Pinpoint the cell where the given text exists, returning its [X, Y] midpoint coordinate. 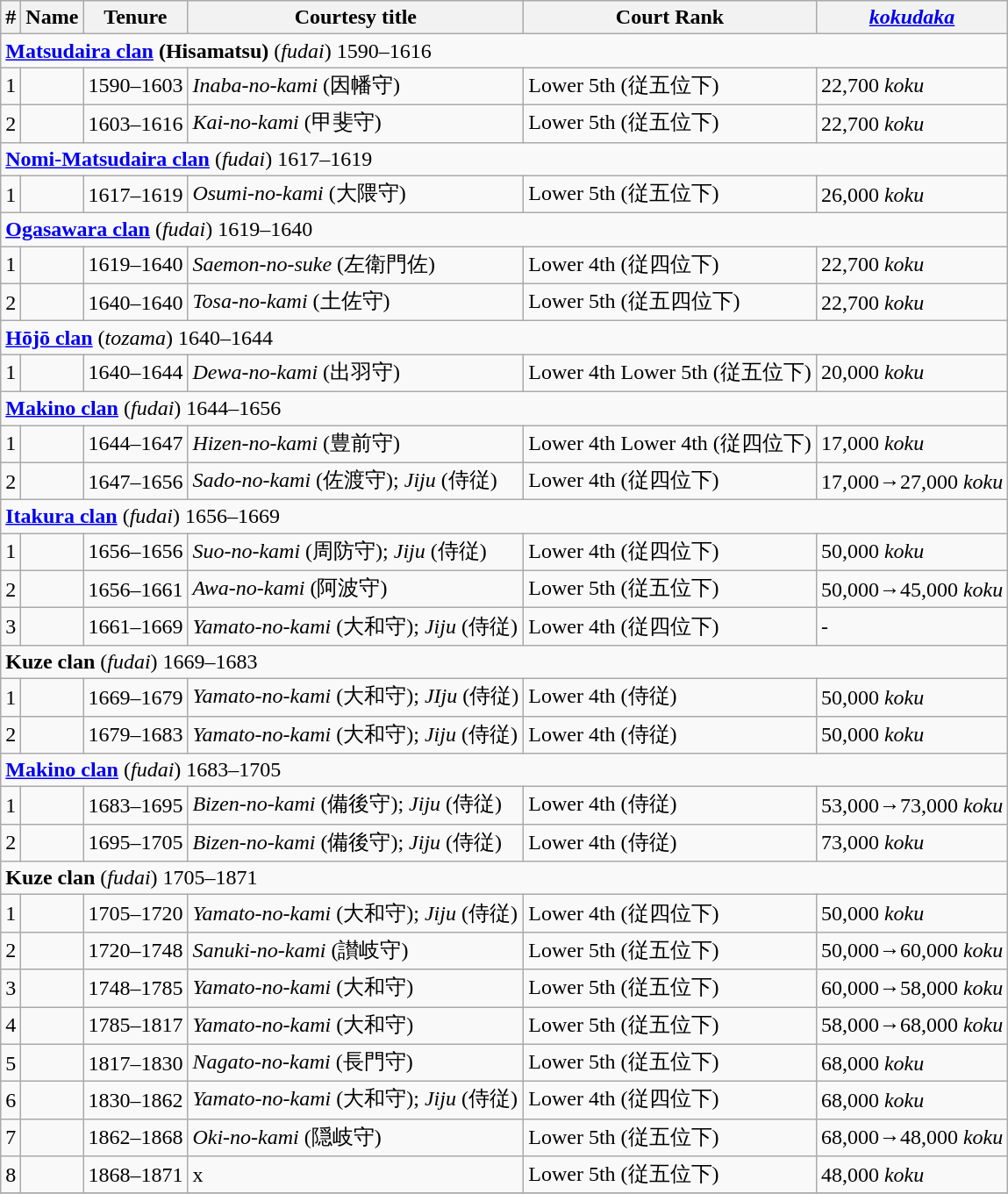
1640–1640 [135, 302]
1619–1640 [135, 265]
73,000 koku [911, 842]
Matsudaira clan (Hisamatsu) (fudai) 1590–1616 [504, 51]
1830–1862 [135, 1100]
1656–1661 [135, 590]
Awa-no-kami (阿波守) [356, 590]
Osumi-no-kami (大隈守) [356, 195]
Yamato-no-kami (大和守); JIju (侍従) [356, 697]
Sanuki-no-kami (讃岐守) [356, 951]
1868–1871 [135, 1176]
1785–1817 [135, 1026]
50,000→45,000 koku [911, 590]
Tenure [135, 18]
Makino clan (fudai) 1683–1705 [504, 770]
Makino clan (fudai) 1644–1656 [504, 408]
Lower 4th Lower 4th (従四位下) [670, 444]
Ogasawara clan (fudai) 1619–1640 [504, 230]
1705–1720 [135, 914]
Suo-no-kami (周防守); Jiju (侍従) [356, 553]
1720–1748 [135, 951]
60,000→58,000 koku [911, 988]
1647–1656 [135, 481]
1656–1656 [135, 553]
Sado-no-kami (佐渡守); Jiju (侍従) [356, 481]
Oki-no-kami (隠岐守) [356, 1137]
# [11, 18]
Saemon-no-suke (左衛門佐) [356, 265]
6 [11, 1100]
17,000→27,000 koku [911, 481]
Itakura clan (fudai) 1656–1669 [504, 517]
68,000→48,000 koku [911, 1137]
Nomi-Matsudaira clan (fudai) 1617–1619 [504, 159]
1862–1868 [135, 1137]
53,000→73,000 koku [911, 805]
Hōjō clan (tozama) 1640–1644 [504, 338]
4 [11, 1026]
1661–1669 [135, 626]
17,000 koku [911, 444]
Dewa-no-kami (出羽守) [356, 374]
1695–1705 [135, 842]
20,000 koku [911, 374]
1640–1644 [135, 374]
1817–1830 [135, 1063]
1644–1647 [135, 444]
50,000→60,000 koku [911, 951]
- [911, 626]
x [356, 1176]
1669–1679 [135, 697]
Inaba-no-kami (因幡守) [356, 86]
8 [11, 1176]
Kuze clan (fudai) 1669–1683 [504, 661]
Courtesy title [356, 18]
1590–1603 [135, 86]
48,000 koku [911, 1176]
7 [11, 1137]
Nagato-no-kami (長門守) [356, 1063]
1679–1683 [135, 735]
kokudaka [911, 18]
5 [11, 1063]
Court Rank [670, 18]
1683–1695 [135, 805]
Kai-no-kami (甲斐守) [356, 123]
Kuze clan (fudai) 1705–1871 [504, 878]
1603–1616 [135, 123]
Tosa-no-kami (土佐守) [356, 302]
1617–1619 [135, 195]
Lower 5th (従五四位下) [670, 302]
Name [53, 18]
Lower 4th Lower 5th (従五位下) [670, 374]
Hizen-no-kami (豊前守) [356, 444]
1748–1785 [135, 988]
58,000→68,000 koku [911, 1026]
26,000 koku [911, 195]
